Return (x, y) of the center of cell containing provided text 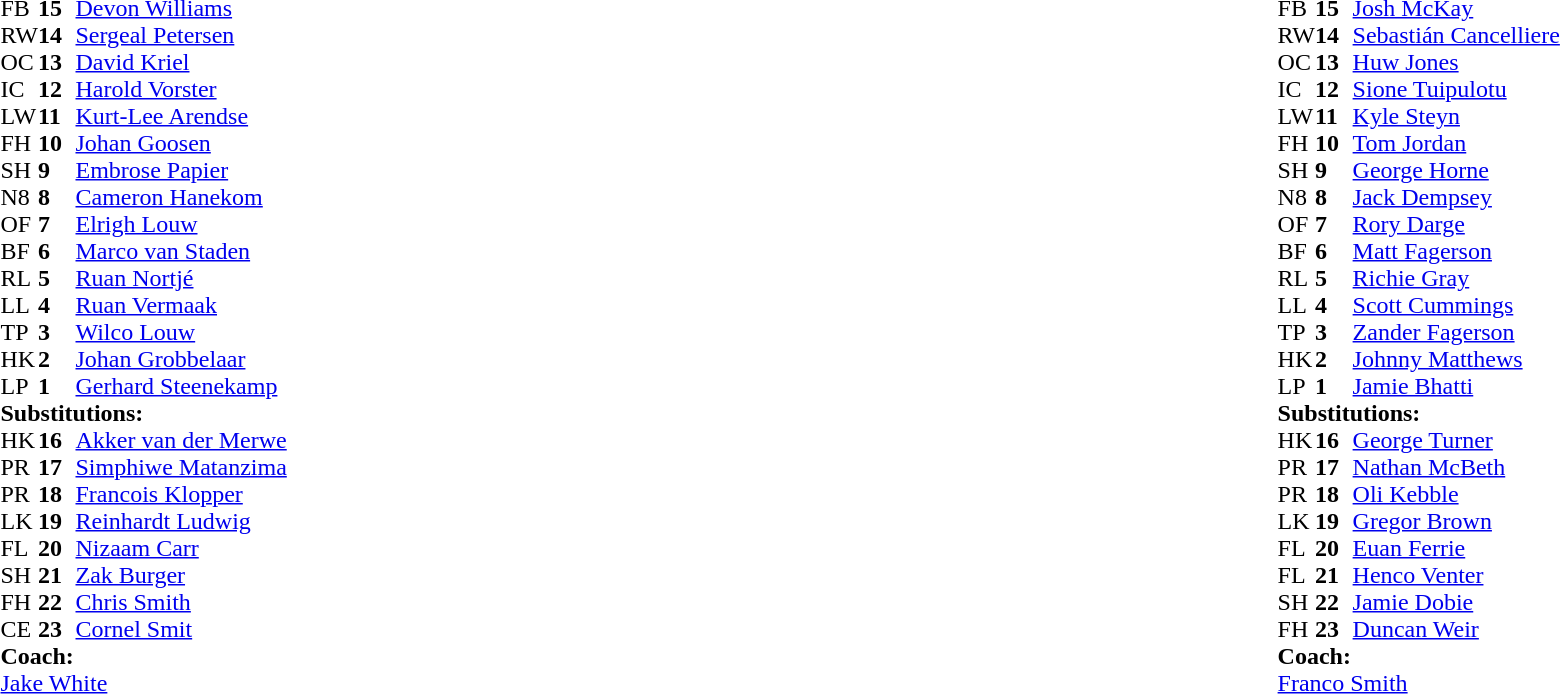
Scott Cummings (1456, 306)
Huw Jones (1456, 62)
Francois Klopper (182, 494)
Jack Dempsey (1456, 198)
Gerhard Steenekamp (182, 386)
Johnny Matthews (1456, 360)
Matt Fagerson (1456, 252)
Johan Goosen (182, 144)
Kyle Steyn (1456, 116)
Oli Kebble (1456, 494)
CE (19, 630)
Tom Jordan (1456, 144)
Nathan McBeth (1456, 468)
Zak Burger (182, 576)
Akker van der Merwe (182, 440)
Zander Fagerson (1456, 332)
Elrigh Louw (182, 224)
Simphiwe Matanzima (182, 468)
Jamie Dobie (1456, 602)
Wilco Louw (182, 332)
Henco Venter (1456, 576)
Reinhardt Ludwig (182, 522)
Kurt-Lee Arendse (182, 116)
Chris Smith (182, 602)
George Horne (1456, 170)
Richie Gray (1456, 278)
Jamie Bhatti (1456, 386)
George Turner (1456, 440)
Euan Ferrie (1456, 548)
Sergeal Petersen (182, 36)
Embrose Papier (182, 170)
Cornel Smit (182, 630)
Cameron Hanekom (182, 198)
Rory Darge (1456, 224)
Sione Tuipulotu (1456, 90)
Ruan Vermaak (182, 306)
Gregor Brown (1456, 522)
Sebastián Cancelliere (1456, 36)
Harold Vorster (182, 90)
David Kriel (182, 62)
Marco van Staden (182, 252)
Ruan Nortjé (182, 278)
Nizaam Carr (182, 548)
Johan Grobbelaar (182, 360)
Duncan Weir (1456, 630)
